Locate the cell with the specified text and output its (x, y) center coordinate. 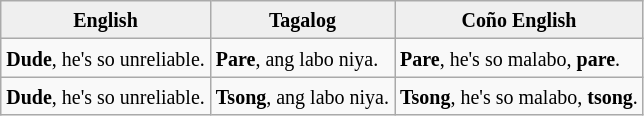
English (106, 20)
Tagalog (302, 20)
Pare, he's so malabo, pare. (518, 58)
Pare, ang labo niya. (302, 58)
Tsong, he's so malabo, tsong. (518, 96)
Tsong, ang labo niya. (302, 96)
Coño English (518, 20)
